Identify which cell holds the provided text, then report its [x, y] central coordinate. 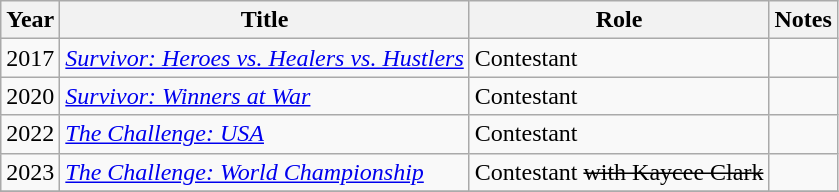
Title [264, 20]
Survivor: Heroes vs. Healers vs. Hustlers [264, 58]
The Challenge: USA [264, 134]
2022 [30, 134]
The Challenge: World Championship [264, 172]
Survivor: Winners at War [264, 96]
Notes [803, 20]
Contestant with Kaycee Clark [619, 172]
Role [619, 20]
2020 [30, 96]
2023 [30, 172]
Year [30, 20]
2017 [30, 58]
